Return [x, y] of the center of cell containing provided text 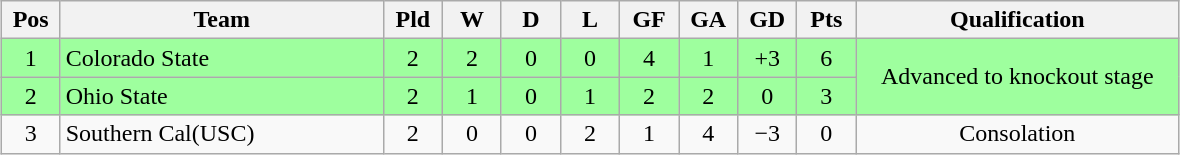
Qualification [1018, 20]
−3 [768, 134]
+3 [768, 58]
Team [222, 20]
Southern Cal(USC) [222, 134]
D [530, 20]
Colorado State [222, 58]
6 [826, 58]
L [590, 20]
Consolation [1018, 134]
GF [650, 20]
Pos [30, 20]
Ohio State [222, 96]
Pld [412, 20]
Advanced to knockout stage [1018, 77]
W [472, 20]
GA [708, 20]
Pts [826, 20]
GD [768, 20]
